Return [x, y] of the center of cell containing provided text 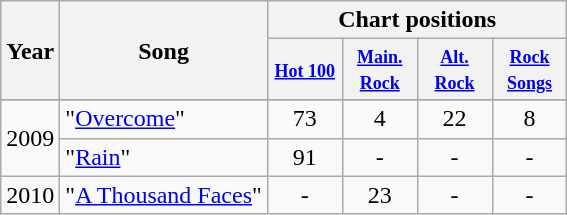
"Rain" [164, 157]
Year [30, 50]
4 [380, 119]
"A Thousand Faces" [164, 195]
Main. Rock [380, 70]
22 [454, 119]
91 [304, 157]
"Overcome" [164, 119]
Song [164, 50]
23 [380, 195]
2010 [30, 195]
73 [304, 119]
Hot 100 [304, 70]
Chart positions [417, 20]
8 [530, 119]
2009 [30, 138]
Alt. Rock [454, 70]
Rock Songs [530, 70]
